Determine the [X, Y] coordinate at the center of the cell enclosing the given text.  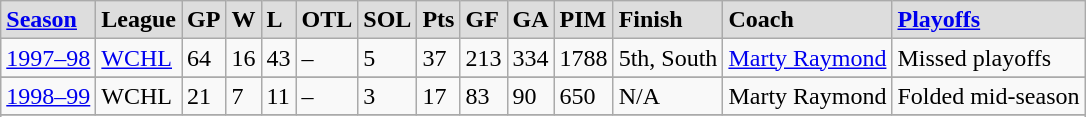
L [278, 20]
League [139, 20]
SOL [388, 20]
1997–98 [48, 58]
Finish [668, 20]
7 [244, 96]
83 [484, 96]
90 [530, 96]
Missed playoffs [988, 58]
37 [438, 58]
21 [204, 96]
W [244, 20]
OTL [327, 20]
GA [530, 20]
GP [204, 20]
650 [584, 96]
1998–99 [48, 96]
GF [484, 20]
3 [388, 96]
PIM [584, 20]
17 [438, 96]
Coach [808, 20]
43 [278, 58]
1788 [584, 58]
Playoffs [988, 20]
N/A [668, 96]
5th, South [668, 58]
213 [484, 58]
16 [244, 58]
5 [388, 58]
11 [278, 96]
64 [204, 58]
334 [530, 58]
Season [48, 20]
Folded mid-season [988, 96]
Pts [438, 20]
